Identify which cell holds the provided text, then report its (x, y) central coordinate. 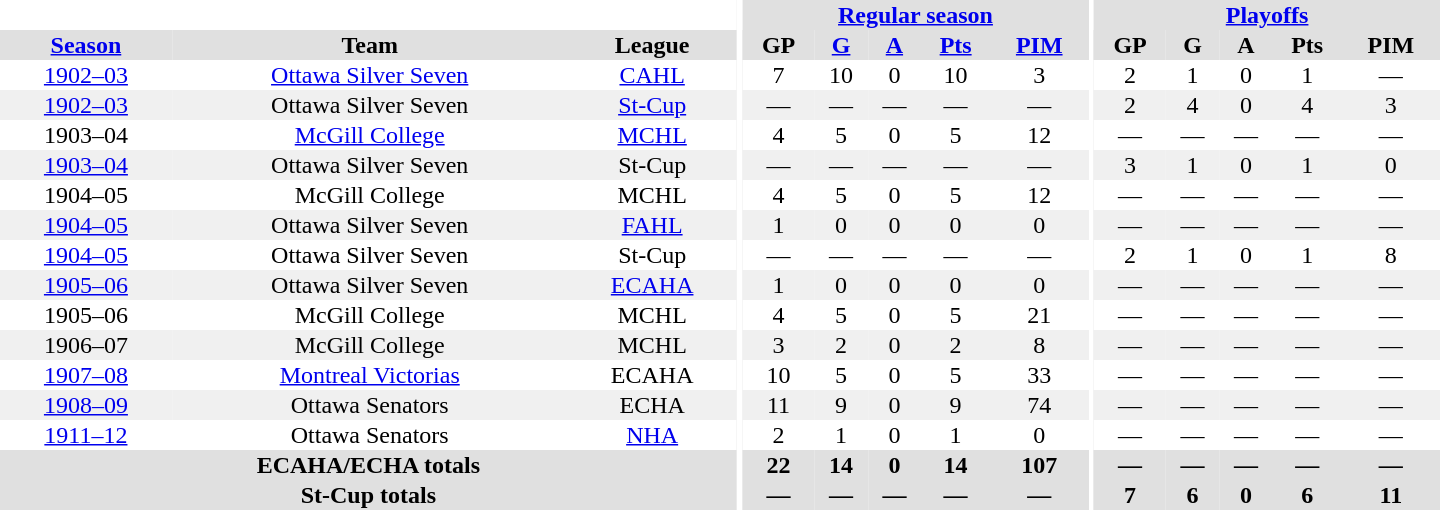
Team (370, 45)
League (652, 45)
Playoffs (1267, 15)
FAHL (652, 225)
33 (1039, 375)
Season (86, 45)
ECHA (652, 405)
CAHL (652, 75)
74 (1039, 405)
ECAHA/ECHA totals (368, 465)
1906–07 (86, 345)
22 (779, 465)
1911–12 (86, 435)
1908–09 (86, 405)
21 (1039, 315)
NHA (652, 435)
1907–08 (86, 375)
107 (1039, 465)
Montreal Victorias (370, 375)
Regular season (916, 15)
St-Cup totals (368, 495)
